Output the (x, y) coordinate of the center of the cell containing the given text.  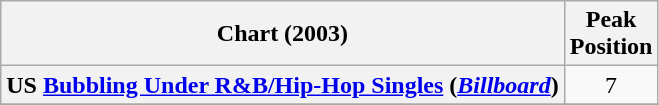
7 (611, 85)
Peak Position (611, 34)
US Bubbling Under R&B/Hip-Hop Singles (Billboard) (282, 85)
Chart (2003) (282, 34)
